Return the [x, y] coordinate for the center point of the cell that contains the specified text.  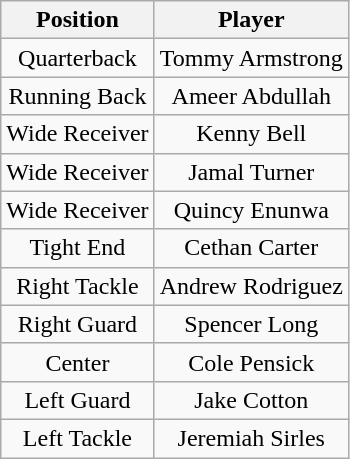
Jake Cotton [251, 400]
Quarterback [78, 58]
Right Guard [78, 324]
Position [78, 20]
Player [251, 20]
Left Tackle [78, 438]
Center [78, 362]
Spencer Long [251, 324]
Jeremiah Sirles [251, 438]
Tommy Armstrong [251, 58]
Running Back [78, 96]
Kenny Bell [251, 134]
Left Guard [78, 400]
Ameer Abdullah [251, 96]
Quincy Enunwa [251, 210]
Jamal Turner [251, 172]
Andrew Rodriguez [251, 286]
Right Tackle [78, 286]
Tight End [78, 248]
Cethan Carter [251, 248]
Cole Pensick [251, 362]
